For the text-containing cell, return its midpoint in (X, Y) coordinate format. 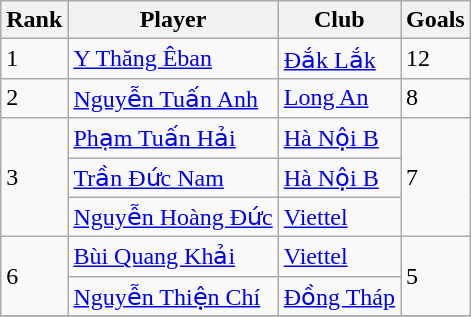
Rank (34, 20)
Nguyễn Tuấn Anh (173, 98)
5 (435, 276)
Đắk Lắk (339, 59)
Player (173, 20)
Long An (339, 98)
8 (435, 98)
1 (34, 59)
Goals (435, 20)
Phạm Tuấn Hải (173, 138)
Club (339, 20)
7 (435, 178)
Nguyễn Hoàng Đức (173, 217)
Nguyễn Thiện Chí (173, 296)
Trần Đức Nam (173, 178)
3 (34, 178)
Bùi Quang Khải (173, 257)
12 (435, 59)
Y Thăng Êban (173, 59)
6 (34, 276)
2 (34, 98)
Đồng Tháp (339, 296)
